Return (x, y) of the center of cell containing provided text 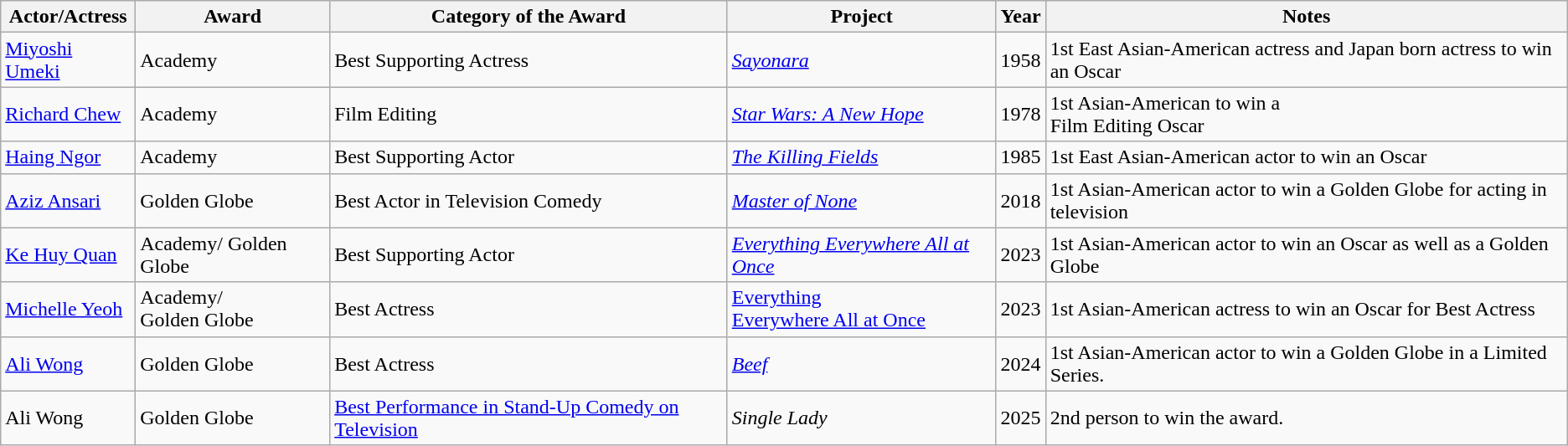
1958 (1020, 60)
Film Editing (529, 114)
EverythingEverywhere All at Once (861, 310)
1st East Asian-American actor to win an Oscar (1307, 157)
Year (1020, 17)
Academy/Golden Globe (233, 310)
Category of the Award (529, 17)
Star Wars: A New Hope (861, 114)
Award (233, 17)
The Killing Fields (861, 157)
1978 (1020, 114)
Best Performance in Stand-Up Comedy on Television (529, 418)
Master of None (861, 201)
1st Asian-American actress to win an Oscar for Best Actress (1307, 310)
Project (861, 17)
1st Asian-American to win aFilm Editing Oscar (1307, 114)
Richard Chew (69, 114)
2nd person to win the award. (1307, 418)
2018 (1020, 201)
1st Asian-American actor to win a Golden Globe for acting in television (1307, 201)
Single Lady (861, 418)
Everything Everywhere All at Once (861, 254)
Miyoshi Umeki (69, 60)
Haing Ngor (69, 157)
2025 (1020, 418)
Notes (1307, 17)
Academy/ Golden Globe (233, 254)
Ke Huy Quan (69, 254)
1st Asian-American actor to win a Golden Globe in a Limited Series. (1307, 363)
Beef (861, 363)
2024 (1020, 363)
1985 (1020, 157)
Best Actor in Television Comedy (529, 201)
1st East Asian-American actress and Japan born actress to win an Oscar (1307, 60)
Sayonara (861, 60)
Michelle Yeoh (69, 310)
1st Asian-American actor to win an Oscar as well as a Golden Globe (1307, 254)
Best Supporting Actress (529, 60)
Aziz Ansari (69, 201)
Actor/Actress (69, 17)
